Capture the cell that displays the provided text and extract its [x, y] central coordinate. 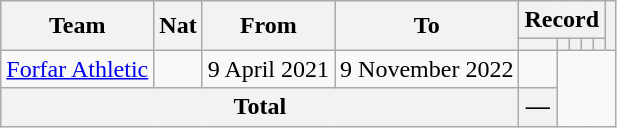
9 November 2022 [427, 69]
From [268, 26]
To [427, 26]
9 April 2021 [268, 69]
Total [260, 107]
Team [78, 26]
— [538, 107]
Forfar Athletic [78, 69]
Record [562, 20]
Nat [178, 26]
